Extract the (X, Y) coordinate from the center of the cell holding the provided text.  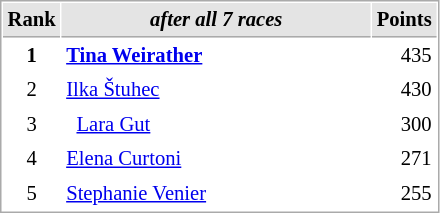
430 (404, 90)
435 (404, 56)
Tina Weirather (216, 56)
271 (404, 158)
Ilka Štuhec (216, 90)
300 (404, 124)
Rank (32, 20)
4 (32, 158)
255 (404, 194)
after all 7 races (216, 20)
Lara Gut (216, 124)
3 (32, 124)
2 (32, 90)
5 (32, 194)
Stephanie Venier (216, 194)
Points (404, 20)
1 (32, 56)
Elena Curtoni (216, 158)
